Capture the cell that displays the provided text and extract its [X, Y] central coordinate. 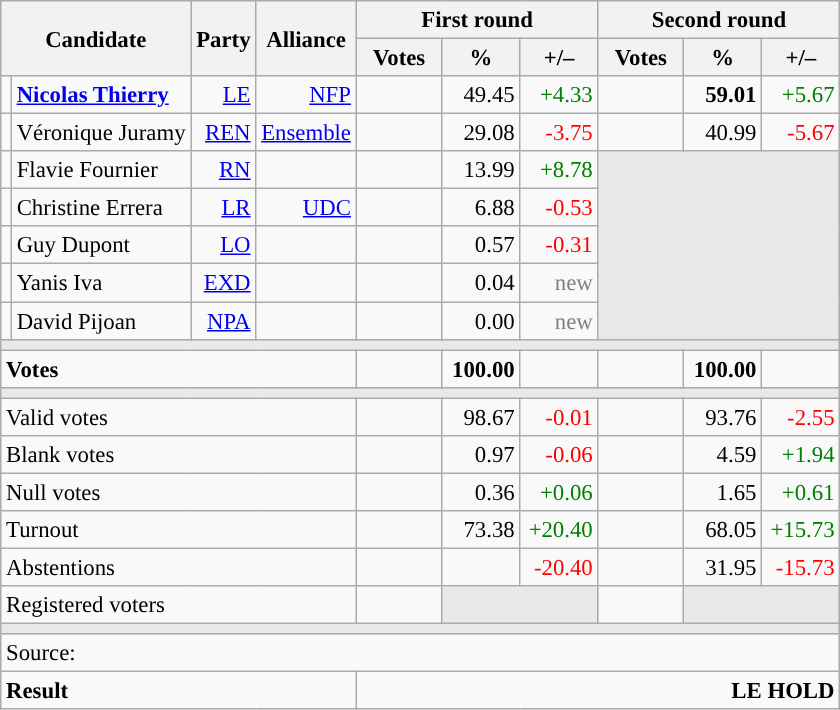
Second round [719, 20]
1.65 [723, 492]
Alliance [306, 38]
+0.06 [559, 492]
+1.94 [801, 455]
+20.40 [559, 530]
-15.73 [801, 567]
4.59 [723, 455]
NPA [224, 321]
0.04 [481, 283]
Ensemble [306, 133]
David Pijoan [101, 321]
59.01 [723, 95]
Guy Dupont [101, 245]
Null votes [179, 492]
Abstentions [179, 567]
Registered voters [179, 605]
Party [224, 38]
0.97 [481, 455]
6.88 [481, 208]
-3.75 [559, 133]
0.36 [481, 492]
LE HOLD [598, 691]
-20.40 [559, 567]
-0.06 [559, 455]
Christine Errera [101, 208]
13.99 [481, 170]
-0.01 [559, 417]
Blank votes [179, 455]
UDC [306, 208]
-0.31 [559, 245]
-0.53 [559, 208]
0.57 [481, 245]
First round [477, 20]
Turnout [179, 530]
+15.73 [801, 530]
Véronique Juramy [101, 133]
Yanis Iva [101, 283]
Nicolas Thierry [101, 95]
LE [224, 95]
Flavie Fournier [101, 170]
-2.55 [801, 417]
LO [224, 245]
NFP [306, 95]
73.38 [481, 530]
EXD [224, 283]
68.05 [723, 530]
+8.78 [559, 170]
Valid votes [179, 417]
31.95 [723, 567]
Candidate [96, 38]
+5.67 [801, 95]
-5.67 [801, 133]
29.08 [481, 133]
93.76 [723, 417]
Result [179, 691]
49.45 [481, 95]
RN [224, 170]
40.99 [723, 133]
+4.33 [559, 95]
LR [224, 208]
0.00 [481, 321]
Source: [420, 653]
REN [224, 133]
98.67 [481, 417]
+0.61 [801, 492]
